Provide the (X, Y) coordinate of the cell's center where the given text is located.  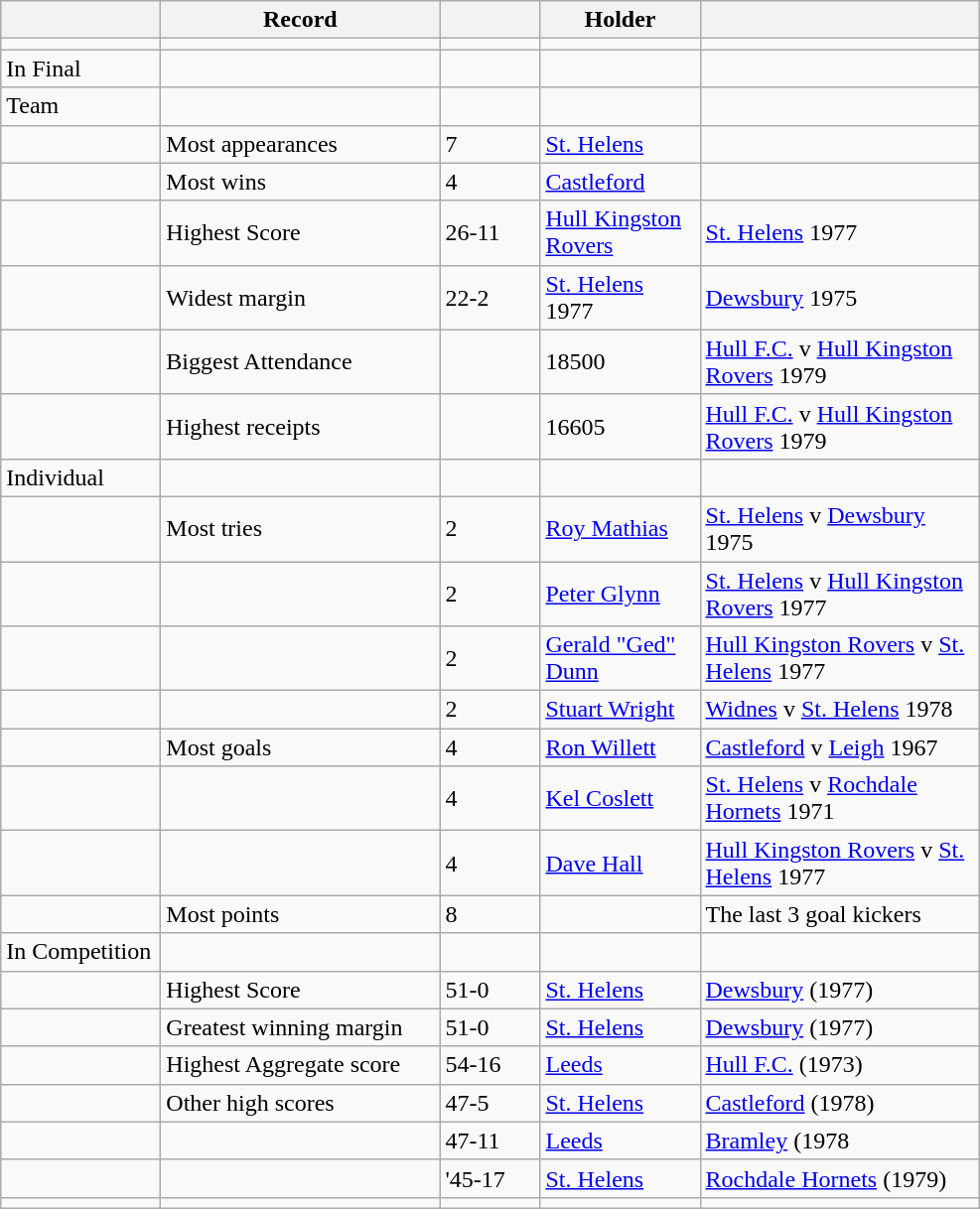
Most points (300, 914)
Highest Aggregate score (300, 1065)
Greatest winning margin (300, 1027)
St. Helens v Hull Kingston Rovers 1977 (840, 594)
Bramley (1978 (840, 1141)
Most tries (300, 528)
Castleford (1978) (840, 1103)
47-11 (490, 1141)
Most wins (300, 182)
Dave Hall (620, 864)
Biggest Attendance (300, 361)
Ron Willett (620, 747)
Most goals (300, 747)
22-2 (490, 298)
Record (300, 20)
47-5 (490, 1103)
Team (81, 106)
Peter Glynn (620, 594)
Stuart Wright (620, 710)
Other high scores (300, 1103)
The last 3 goal kickers (840, 914)
54-16 (490, 1065)
Hull Kingston Rovers (620, 232)
Rochdale Hornets (1979) (840, 1178)
Hull F.C. (1973) (840, 1065)
Castleford v Leigh 1967 (840, 747)
In Final (81, 68)
26-11 (490, 232)
'45-17 (490, 1178)
In Competition (81, 952)
Individual (81, 477)
16605 (620, 427)
Gerald "Ged" Dunn (620, 659)
Widest margin (300, 298)
St. Helens v Rochdale Hornets 1971 (840, 798)
Castleford (620, 182)
Holder (620, 20)
Dewsbury 1975 (840, 298)
Kel Coslett (620, 798)
18500 (620, 361)
Widnes v St. Helens 1978 (840, 710)
8 (490, 914)
Most appearances (300, 144)
Roy Mathias (620, 528)
St. Helens v Dewsbury 1975 (840, 528)
Highest receipts (300, 427)
7 (490, 144)
